Determine the [x, y] coordinate at the center of the cell enclosing the given text.  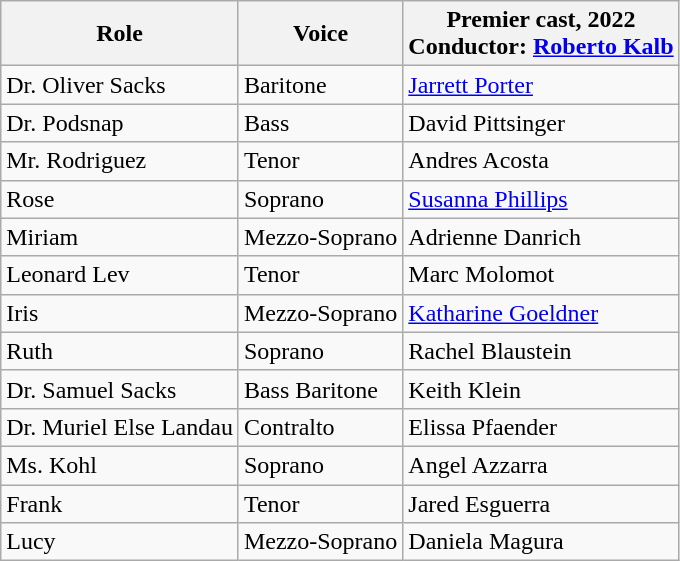
Lucy [120, 542]
Dr. Muriel Else Landau [120, 427]
Keith Klein [541, 389]
Bass [320, 123]
David Pittsinger [541, 123]
Mr. Rodriguez [120, 161]
Rose [120, 199]
Dr. Podsnap [120, 123]
Susanna Phillips [541, 199]
Role [120, 34]
Adrienne Danrich [541, 237]
Contralto [320, 427]
Premier cast, 2022Conductor: Roberto Kalb [541, 34]
Frank [120, 503]
Dr. Oliver Sacks [120, 85]
Voice [320, 34]
Miriam [120, 237]
Jarrett Porter [541, 85]
Ms. Kohl [120, 465]
Daniela Magura [541, 542]
Baritone [320, 85]
Rachel Blaustein [541, 351]
Ruth [120, 351]
Bass Baritone [320, 389]
Marc Molomot [541, 275]
Angel Azzarra [541, 465]
Elissa Pfaender [541, 427]
Andres Acosta [541, 161]
Iris [120, 313]
Dr. Samuel Sacks [120, 389]
Jared Esguerra [541, 503]
Leonard Lev [120, 275]
Katharine Goeldner [541, 313]
